Output the (X, Y) coordinate of the center of the cell containing the given text.  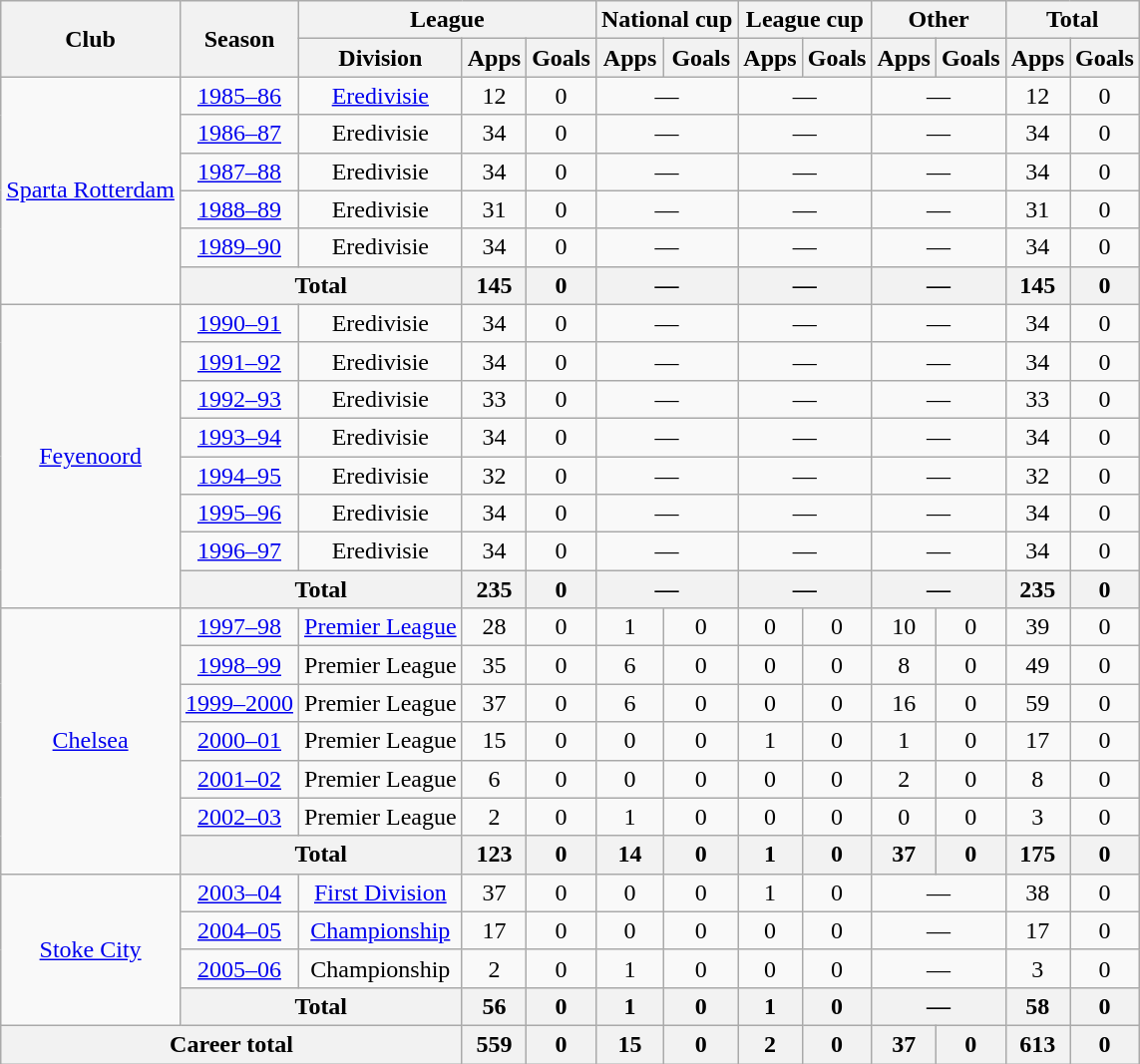
16 (904, 703)
559 (494, 1044)
56 (494, 1006)
League cup (805, 20)
1998–99 (239, 665)
1987–88 (239, 172)
613 (1037, 1044)
First Division (381, 892)
59 (1037, 703)
58 (1037, 1006)
14 (629, 855)
1993–94 (239, 437)
Career total (231, 1044)
1995–96 (239, 514)
1992–93 (239, 399)
2004–05 (239, 930)
175 (1037, 855)
39 (1037, 627)
Stoke City (91, 949)
1994–95 (239, 476)
Sparta Rotterdam (91, 190)
2001–02 (239, 779)
Club (91, 39)
National cup (666, 20)
28 (494, 627)
Other (939, 20)
2002–03 (239, 817)
1986–87 (239, 134)
38 (1037, 892)
1988–89 (239, 209)
1990–91 (239, 323)
1999–2000 (239, 703)
2003–04 (239, 892)
League (448, 20)
49 (1037, 665)
1991–92 (239, 361)
1996–97 (239, 551)
123 (494, 855)
35 (494, 665)
1989–90 (239, 247)
2000–01 (239, 741)
Chelsea (91, 741)
Division (381, 58)
1997–98 (239, 627)
10 (904, 627)
1985–86 (239, 96)
Feyenoord (91, 456)
2005–06 (239, 968)
Season (239, 39)
